Return [X, Y] of the center of cell containing provided text 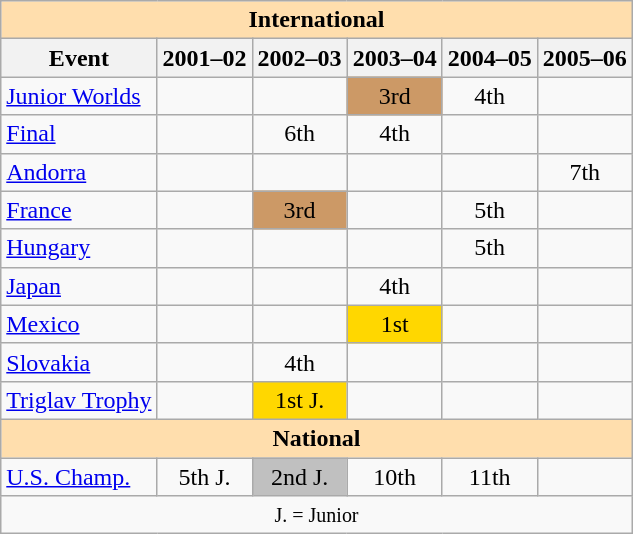
National [317, 438]
7th [584, 172]
2002–03 [300, 58]
2004–05 [490, 58]
Event [79, 58]
Japan [79, 286]
1st J. [300, 400]
Andorra [79, 172]
11th [490, 477]
5th J. [204, 477]
2001–02 [204, 58]
Junior Worlds [79, 96]
U.S. Champ. [79, 477]
J. = Junior [317, 515]
1st [394, 324]
10th [394, 477]
France [79, 210]
Triglav Trophy [79, 400]
6th [300, 134]
International [317, 20]
2005–06 [584, 58]
Hungary [79, 248]
Slovakia [79, 362]
2003–04 [394, 58]
Final [79, 134]
2nd J. [300, 477]
Mexico [79, 324]
